Determine the [x, y] coordinate at the center of the cell enclosing the given text.  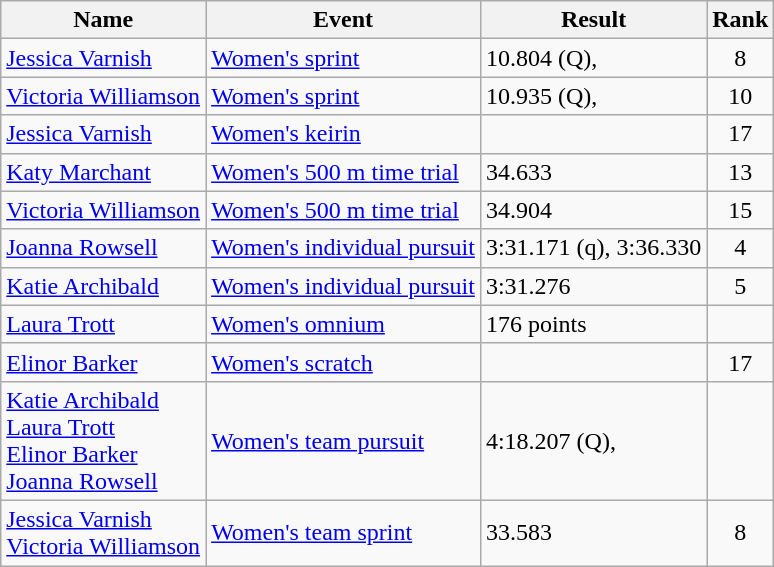
15 [740, 210]
34.904 [593, 210]
Laura Trott [104, 324]
Women's team pursuit [344, 440]
4:18.207 (Q), [593, 440]
Name [104, 20]
33.583 [593, 532]
Katy Marchant [104, 172]
Women's omnium [344, 324]
Elinor Barker [104, 362]
Event [344, 20]
Katie Archibald [104, 286]
Rank [740, 20]
176 points [593, 324]
34.633 [593, 172]
Katie ArchibaldLaura TrottElinor BarkerJoanna Rowsell [104, 440]
10.804 (Q), [593, 58]
Women's scratch [344, 362]
3:31.171 (q), 3:36.330 [593, 248]
Result [593, 20]
Joanna Rowsell [104, 248]
4 [740, 248]
3:31.276 [593, 286]
Women's team sprint [344, 532]
10.935 (Q), [593, 96]
10 [740, 96]
5 [740, 286]
Women's keirin [344, 134]
Jessica VarnishVictoria Williamson [104, 532]
13 [740, 172]
